Locate the cell with the specified text and output its [X, Y] center coordinate. 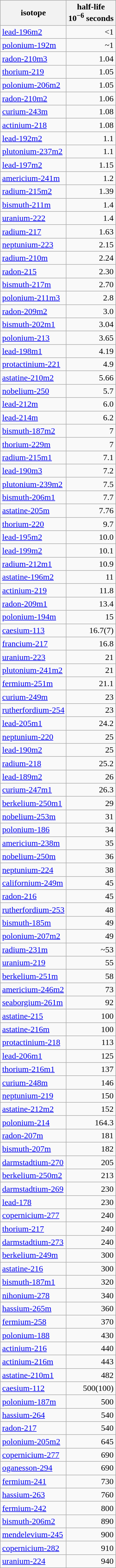
16.8 [91, 644]
16.7(7) [91, 630]
lead-196m2 [33, 32]
polonium-186 [33, 830]
7.5 [91, 484]
645 [91, 1442]
4.19 [91, 351]
1.2 [91, 178]
440 [91, 1348]
oganesson-294 [33, 1468]
5.7 [91, 391]
actinium-219 [33, 590]
lead-178 [33, 1202]
2.15 [91, 245]
4.9 [91, 364]
hassium-264 [33, 1415]
36 [91, 856]
polonium-188 [33, 1335]
443 [91, 1362]
182 [91, 1149]
bismuth-202m1 [33, 325]
radium-231m [33, 950]
1.63 [91, 231]
americium-246m2 [33, 989]
radon-217 [33, 1428]
152 [91, 1109]
polonium-211m3 [33, 298]
thorium-229m [33, 444]
lead-190m2 [33, 750]
113 [91, 1043]
radium-217 [33, 231]
lead-205m1 [33, 724]
thorium-216m1 [33, 1069]
320 [91, 1282]
800 [91, 1508]
9.7 [91, 524]
73 [91, 989]
astatine-215 [33, 1016]
146 [91, 1082]
lead-197m2 [33, 165]
10.0 [91, 537]
31 [91, 816]
fermium-241 [33, 1481]
890 [91, 1521]
55 [91, 963]
34 [91, 830]
bismuth-187m2 [33, 431]
astatine-210m1 [33, 1375]
astatine-216m [33, 1029]
polonium-194m [33, 617]
actinium-216 [33, 1348]
181 [91, 1135]
~1 [91, 45]
fermium-242 [33, 1508]
polonium-187m [33, 1402]
actinium-218 [33, 125]
darmstadtium-270 [33, 1162]
bismuth-185m [33, 923]
1.06 [91, 99]
lead-198m1 [33, 351]
uranium-224 [33, 1561]
astatine-196m2 [33, 577]
berkelium-250m1 [33, 803]
bismuth-217m [33, 284]
1.39 [91, 191]
6.0 [91, 404]
48 [91, 909]
35 [91, 843]
radon-209m2 [33, 311]
isotope [33, 13]
92 [91, 1003]
500(100) [91, 1388]
bismuth-206m2 [33, 1521]
lead-206m1 [33, 1056]
hassium-265m [33, 1308]
2.8 [91, 298]
uranium-219 [33, 963]
radon-210m2 [33, 99]
26.3 [91, 790]
curium-243m [33, 112]
lead-212m [33, 404]
360 [91, 1308]
plutonium-237m2 [33, 152]
482 [91, 1375]
lead-195m2 [33, 537]
760 [91, 1495]
berkelium-250m2 [33, 1176]
25.2 [91, 763]
radon-215 [33, 271]
lead-199m2 [33, 551]
7.2 [91, 471]
radium-212m1 [33, 564]
berkelium-251m [33, 976]
3.04 [91, 325]
10.9 [91, 564]
americium-238m [33, 843]
thorium-217 [33, 1229]
polonium-213 [33, 338]
protactinium-221 [33, 364]
lead-190m3 [33, 471]
430 [91, 1335]
radon-216 [33, 896]
thorium-219 [33, 72]
340 [91, 1295]
darmstadtium-269 [33, 1189]
11 [91, 577]
rutherfordium-253 [33, 909]
150 [91, 1096]
fermium-251m [33, 683]
copernicium-282 [33, 1548]
radon-207m [33, 1135]
radium-215m1 [33, 457]
mendelevium-245 [33, 1534]
radium-218 [33, 763]
californium-249m [33, 883]
bismuth-206m1 [33, 497]
7.1 [91, 457]
213 [91, 1176]
900 [91, 1534]
uranium-222 [33, 218]
neptunium-219 [33, 1096]
neptunium-223 [33, 245]
hassium-263 [33, 1495]
11.8 [91, 590]
francium-217 [33, 644]
polonium-192m [33, 45]
3.0 [91, 311]
plutonium-241m2 [33, 670]
astatine-216 [33, 1269]
940 [91, 1561]
darmstadtium-273 [33, 1242]
500 [91, 1402]
uranium-223 [33, 657]
370 [91, 1322]
6.2 [91, 418]
nihonium-278 [33, 1295]
curium-249m [33, 697]
americium-241m [33, 178]
5.66 [91, 378]
125 [91, 1056]
berkelium-249m [33, 1255]
seaborgium-261m [33, 1003]
2.70 [91, 284]
nobelium-250m [33, 856]
protactinium-218 [33, 1043]
lead-192m2 [33, 138]
205 [91, 1162]
half-life10−6 seconds [91, 13]
~53 [91, 950]
58 [91, 976]
nobelium-250 [33, 391]
15 [91, 617]
29 [91, 803]
lead-189m2 [33, 777]
2.30 [91, 271]
bismuth-211m [33, 205]
plutonium-239m2 [33, 484]
7.76 [91, 511]
rutherfordium-254 [33, 710]
radium-210m [33, 258]
910 [91, 1548]
caesium-112 [33, 1388]
bismuth-207m [33, 1149]
24.2 [91, 724]
<1 [91, 32]
1.04 [91, 58]
164.3 [91, 1122]
polonium-206m2 [33, 85]
astatine-212m2 [33, 1109]
curium-248m [33, 1082]
bismuth-187m1 [33, 1282]
caesium-113 [33, 630]
thorium-220 [33, 524]
1.15 [91, 165]
lead-214m [33, 418]
730 [91, 1481]
radon-209m1 [33, 604]
13.4 [91, 604]
polonium-214 [33, 1122]
radium-215m2 [33, 191]
polonium-207m2 [33, 936]
neptunium-224 [33, 870]
38 [91, 870]
radon-210m3 [33, 58]
21.1 [91, 683]
astatine-205m [33, 511]
10.1 [91, 551]
2.24 [91, 258]
26 [91, 777]
7.7 [91, 497]
neptunium-220 [33, 737]
3.65 [91, 338]
actinium-216m [33, 1362]
astatine-210m2 [33, 378]
polonium-205m2 [33, 1442]
137 [91, 1069]
fermium-258 [33, 1322]
curium-247m1 [33, 790]
nobelium-253m [33, 816]
